Pinpoint the cell where the given text exists, returning its (x, y) midpoint coordinate. 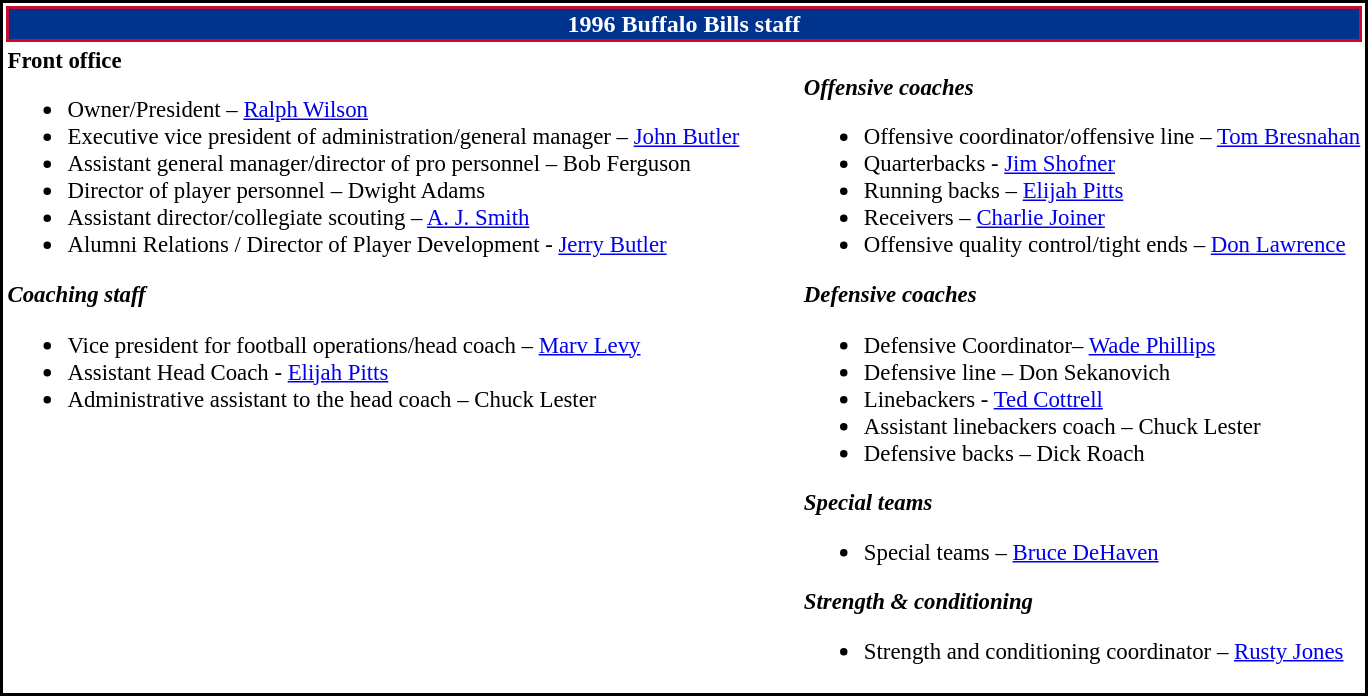
1996 Buffalo Bills staff (684, 24)
